Return [x, y] of the center of cell containing provided text 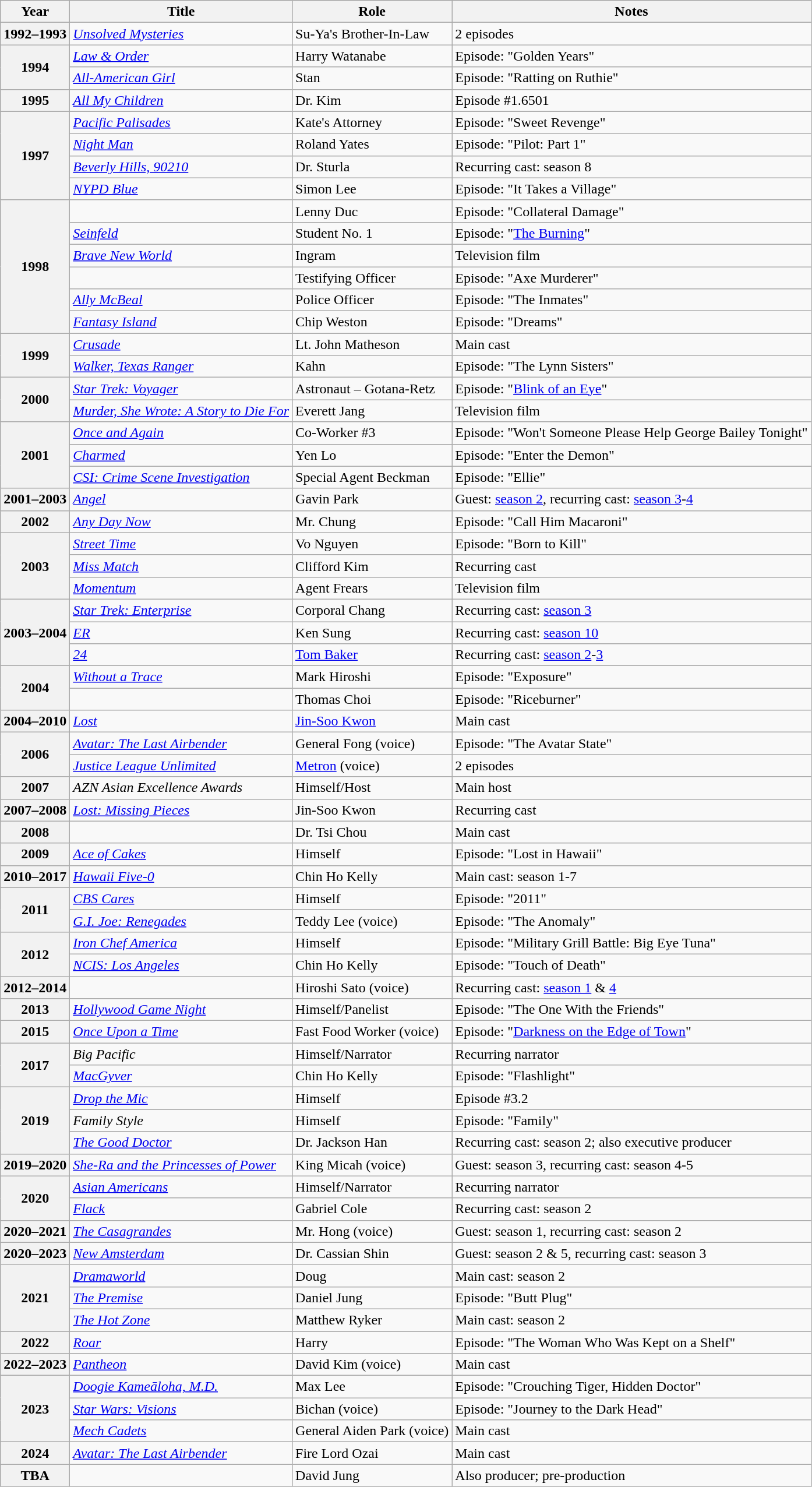
2024 [35, 1453]
Lost [181, 721]
Episode: "Golden Years" [631, 56]
2010–2017 [35, 876]
Episode: "The Lynn Sisters" [631, 367]
Law & Order [181, 56]
Recurring cast: season 2; also executive producer [631, 1143]
Drop the Mic [181, 1098]
Big Pacific [181, 1054]
Episode: "Pilot: Part 1" [631, 145]
Crusade [181, 344]
Family Style [181, 1120]
Episode: "Call Him Macaroni" [631, 521]
Guest: season 2 & 5, recurring cast: season 3 [631, 1253]
King Micah (voice) [372, 1165]
Episode: "Collateral Damage" [631, 211]
Harry [372, 1342]
Episode: "Sweet Revenge" [631, 122]
2017 [35, 1065]
MacGyver [181, 1076]
Year [35, 12]
Everett Jang [372, 411]
2004 [35, 688]
Roar [181, 1342]
Any Day Now [181, 521]
CSI: Crime Scene Investigation [181, 477]
Episode: "Darkness on the Edge of Town" [631, 1032]
Himself/Host [372, 788]
The Hot Zone [181, 1320]
The Casagrandes [181, 1231]
2022 [35, 1342]
Matthew Ryker [372, 1320]
Street Time [181, 544]
Main host [631, 788]
Title [181, 12]
Metron (voice) [372, 766]
Star Trek: Enterprise [181, 610]
Recurring cast: season 2-3 [631, 655]
David Jung [372, 1475]
Mech Cadets [181, 1431]
Role [372, 12]
Walker, Texas Ranger [181, 367]
Recurring cast: season 8 [631, 167]
2009 [35, 854]
Charmed [181, 455]
Episode: "Dreams" [631, 322]
Fantasy Island [181, 322]
Recurring cast: season 1 & 4 [631, 988]
Episode: "Flashlight" [631, 1076]
Pacific Palisades [181, 122]
Episode: "The One With the Friends" [631, 1010]
Episode #3.2 [631, 1098]
Episode: "Ellie" [631, 477]
Dr. Sturla [372, 167]
2020–2021 [35, 1231]
Episode: "Touch of Death" [631, 965]
Brave New World [181, 255]
Su-Ya's Brother-In-Law [372, 34]
2019 [35, 1120]
Also producer; pre-production [631, 1475]
2023 [35, 1409]
2022–2023 [35, 1365]
Episode: "Journey to the Dark Head" [631, 1409]
2008 [35, 832]
Fire Lord Ozai [372, 1453]
Without a Trace [181, 677]
Gabriel Cole [372, 1209]
Teddy Lee (voice) [372, 921]
Episode: "2011" [631, 898]
Hawaii Five-0 [181, 876]
Episode: "Military Grill Battle: Big Eye Tuna" [631, 943]
Roland Yates [372, 145]
Angel [181, 499]
2001 [35, 455]
Recurring cast: season 10 [631, 632]
Pantheon [181, 1365]
Max Lee [372, 1387]
Episode: "The Anomaly" [631, 921]
Seinfeld [181, 233]
Bichan (voice) [372, 1409]
Once Upon a Time [181, 1032]
Episode: "Riceburner" [631, 699]
All-American Girl [181, 78]
Lenny Duc [372, 211]
New Amsterdam [181, 1253]
2019–2020 [35, 1165]
Clifford Kim [372, 566]
Police Officer [372, 300]
General Fong (voice) [372, 743]
Episode: "Born to Kill" [631, 544]
2012–2014 [35, 988]
Himself/Panelist [372, 1010]
Episode: "The Woman Who Was Kept on a Shelf" [631, 1342]
Dramaworld [181, 1275]
Night Man [181, 145]
Yen Lo [372, 455]
Ken Sung [372, 632]
Episode: "The Inmates" [631, 300]
Dr. Cassian Shin [372, 1253]
Dr. Tsi Chou [372, 832]
2020–2023 [35, 1253]
Recurring cast: season 3 [631, 610]
G.I. Joe: Renegades [181, 921]
The Premise [181, 1298]
2015 [35, 1032]
Gavin Park [372, 499]
Kahn [372, 367]
Justice League Unlimited [181, 766]
Kate's Attorney [372, 122]
Asian Americans [181, 1187]
Hiroshi Sato (voice) [372, 988]
2006 [35, 755]
Doug [372, 1275]
Stan [372, 78]
Student No. 1 [372, 233]
She-Ra and the Princesses of Power [181, 1165]
Star Wars: Visions [181, 1409]
Co-Worker #3 [372, 433]
NCIS: Los Angeles [181, 965]
ER [181, 632]
Unsolved Mysteries [181, 34]
Mark Hiroshi [372, 677]
Episode: "Won't Someone Please Help George Bailey Tonight" [631, 433]
Notes [631, 12]
Once and Again [181, 433]
Ace of Cakes [181, 854]
Doogie Kameāloha, M.D. [181, 1387]
Beverly Hills, 90210 [181, 167]
Episode #1.6501 [631, 100]
Episode: "Exposure" [631, 677]
2021 [35, 1298]
2002 [35, 521]
Hollywood Game Night [181, 1010]
Murder, She Wrote: A Story to Die For [181, 411]
2020 [35, 1198]
Episode: "Axe Murderer" [631, 278]
24 [181, 655]
1992–1993 [35, 34]
2003 [35, 566]
Mr. Hong (voice) [372, 1231]
Recurring cast: season 2 [631, 1209]
Episode: "Ratting on Ruthie" [631, 78]
Ally McBeal [181, 300]
Astronaut – Gotana-Retz [372, 389]
AZN Asian Excellence Awards [181, 788]
Harry Watanabe [372, 56]
Episode: "Enter the Demon" [631, 455]
Episode: "Lost in Hawaii" [631, 854]
2003–2004 [35, 632]
Agent Frears [372, 588]
Iron Chef America [181, 943]
Special Agent Beckman [372, 477]
Testifying Officer [372, 278]
2004–2010 [35, 721]
CBS Cares [181, 898]
Mr. Chung [372, 521]
Ingram [372, 255]
Guest: season 1, recurring cast: season 2 [631, 1231]
1997 [35, 156]
Dr. Kim [372, 100]
1998 [35, 266]
Episode: "The Avatar State" [631, 743]
Momentum [181, 588]
Episode: "The Burning" [631, 233]
Thomas Choi [372, 699]
Simon Lee [372, 189]
2007 [35, 788]
2001–2003 [35, 499]
Episode: "Crouching Tiger, Hidden Doctor" [631, 1387]
General Aiden Park (voice) [372, 1431]
Corporal Chang [372, 610]
1995 [35, 100]
Guest: season 2, recurring cast: season 3-4 [631, 499]
Episode: "Family" [631, 1120]
Episode: "It Takes a Village" [631, 189]
Flack [181, 1209]
Guest: season 3, recurring cast: season 4-5 [631, 1165]
David Kim (voice) [372, 1365]
Fast Food Worker (voice) [372, 1032]
2013 [35, 1010]
The Good Doctor [181, 1143]
NYPD Blue [181, 189]
Vo Nguyen [372, 544]
Lt. John Matheson [372, 344]
2000 [35, 400]
Tom Baker [372, 655]
Daniel Jung [372, 1298]
Main cast: season 1-7 [631, 876]
1994 [35, 67]
2007–2008 [35, 810]
Episode: "Blink of an Eye" [631, 389]
Episode: "Butt Plug" [631, 1298]
Dr. Jackson Han [372, 1143]
Miss Match [181, 566]
Chip Weston [372, 322]
Star Trek: Voyager [181, 389]
TBA [35, 1475]
1999 [35, 355]
2011 [35, 910]
2012 [35, 954]
All My Children [181, 100]
Lost: Missing Pieces [181, 810]
